Search for the cell housing the specified text and yield its [X, Y] center coordinate. 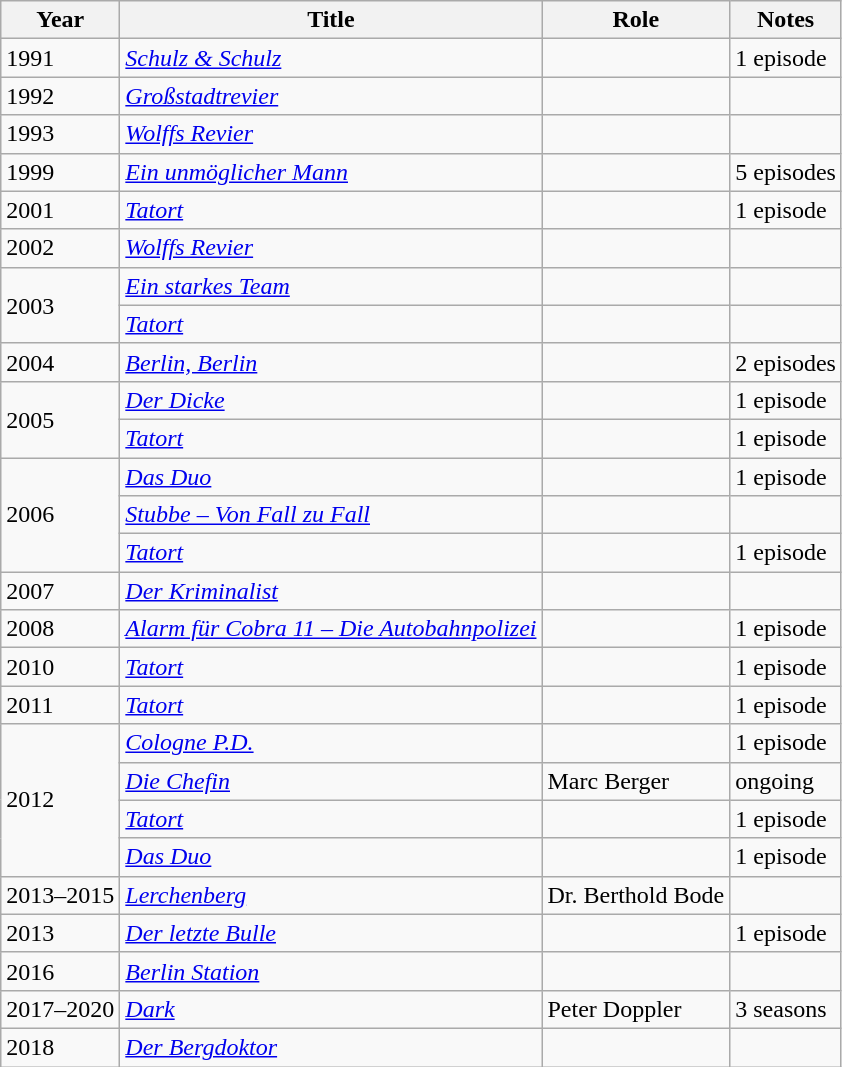
2007 [60, 591]
5 episodes [786, 172]
Berlin, Berlin [331, 362]
2013–2015 [60, 895]
Schulz & Schulz [331, 58]
Role [636, 20]
1992 [60, 96]
2017–2020 [60, 1009]
Der Dicke [331, 400]
2011 [60, 705]
2004 [60, 362]
1991 [60, 58]
Stubbe – Von Fall zu Fall [331, 515]
Peter Doppler [636, 1009]
Die Chefin [331, 781]
2010 [60, 667]
2008 [60, 629]
Alarm für Cobra 11 – Die Autobahnpolizei [331, 629]
2 episodes [786, 362]
2012 [60, 800]
1993 [60, 134]
Ein unmöglicher Mann [331, 172]
Großstadtrevier [331, 96]
2006 [60, 515]
Dr. Berthold Bode [636, 895]
2013 [60, 933]
ongoing [786, 781]
Year [60, 20]
Cologne P.D. [331, 743]
Lerchenberg [331, 895]
2002 [60, 248]
Der Kriminalist [331, 591]
2016 [60, 971]
3 seasons [786, 1009]
Der letzte Bulle [331, 933]
Berlin Station [331, 971]
Title [331, 20]
2001 [60, 210]
Der Bergdoktor [331, 1047]
Marc Berger [636, 781]
2018 [60, 1047]
Dark [331, 1009]
Notes [786, 20]
2005 [60, 419]
Ein starkes Team [331, 286]
1999 [60, 172]
2003 [60, 305]
